Provide the [X, Y] coordinate of the cell's center where the given text is located.  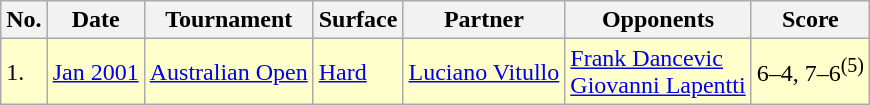
1. [24, 72]
Luciano Vitullo [484, 72]
Jan 2001 [96, 72]
Surface [358, 20]
6–4, 7–6(5) [810, 72]
Tournament [228, 20]
Hard [358, 72]
Frank Dancevic Giovanni Lapentti [658, 72]
No. [24, 20]
Score [810, 20]
Date [96, 20]
Opponents [658, 20]
Australian Open [228, 72]
Partner [484, 20]
